Output the [x, y] coordinate of the center of the cell containing the given text.  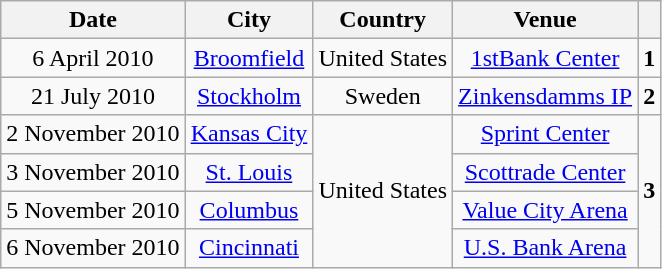
5 November 2010 [93, 210]
St. Louis [249, 172]
1stBank Center [546, 58]
Broomfield [249, 58]
Sprint Center [546, 134]
1 [650, 58]
6 November 2010 [93, 248]
Columbus [249, 210]
Zinkensdamms IP [546, 96]
Value City Arena [546, 210]
3 [650, 191]
Kansas City [249, 134]
Scottrade Center [546, 172]
Cincinnati [249, 248]
Country [383, 20]
Venue [546, 20]
3 November 2010 [93, 172]
Stockholm [249, 96]
U.S. Bank Arena [546, 248]
6 April 2010 [93, 58]
2 [650, 96]
Date [93, 20]
21 July 2010 [93, 96]
2 November 2010 [93, 134]
City [249, 20]
Sweden [383, 96]
